Detect which cell encompasses the target text, then output its (X, Y) center coordinate. 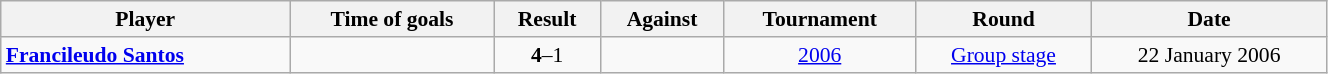
Tournament (820, 19)
22 January 2006 (1210, 55)
Francileudo Santos (146, 55)
Result (547, 19)
Time of goals (392, 19)
Round (1004, 19)
2006 (820, 55)
Against (662, 19)
Date (1210, 19)
Player (146, 19)
Group stage (1004, 55)
4–1 (547, 55)
